Provide the (x, y) coordinate of the cell's center where the given text is located.  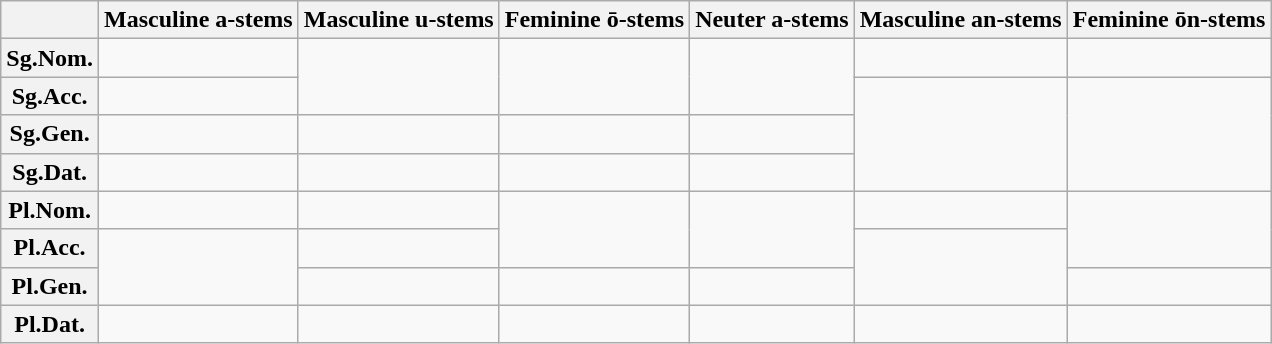
Pl.Acc. (50, 248)
Pl.Gen. (50, 286)
Feminine ō-stems (594, 20)
Masculine an-stems (960, 20)
Neuter a-stems (772, 20)
Masculine u-stems (398, 20)
Sg.Gen. (50, 134)
Masculine a-stems (198, 20)
Sg.Nom. (50, 58)
Feminine ōn-stems (1169, 20)
Sg.Acc. (50, 96)
Sg.Dat. (50, 172)
Pl.Nom. (50, 210)
Pl.Dat. (50, 324)
